Output the (X, Y) coordinate of the center of the cell containing the given text.  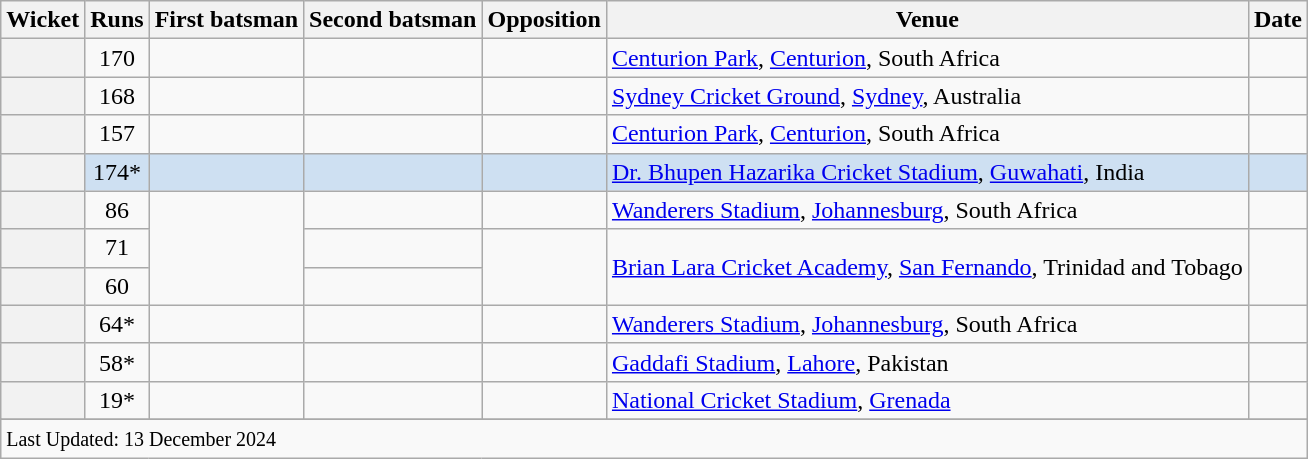
First batsman (226, 20)
Last Updated: 13 December 2024 (654, 438)
Sydney Cricket Ground, Sydney, Australia (927, 96)
157 (117, 134)
Runs (117, 20)
Dr. Bhupen Hazarika Cricket Stadium, Guwahati, India (927, 172)
170 (117, 58)
168 (117, 96)
60 (117, 286)
Venue (927, 20)
174* (117, 172)
Second batsman (393, 20)
Brian Lara Cricket Academy, San Fernando, Trinidad and Tobago (927, 267)
National Cricket Stadium, Grenada (927, 400)
19* (117, 400)
71 (117, 248)
Gaddafi Stadium, Lahore, Pakistan (927, 362)
Date (1278, 20)
58* (117, 362)
64* (117, 324)
Wicket (43, 20)
86 (117, 210)
Opposition (544, 20)
